Extract the (x, y) coordinate from the center of the cell holding the provided text.  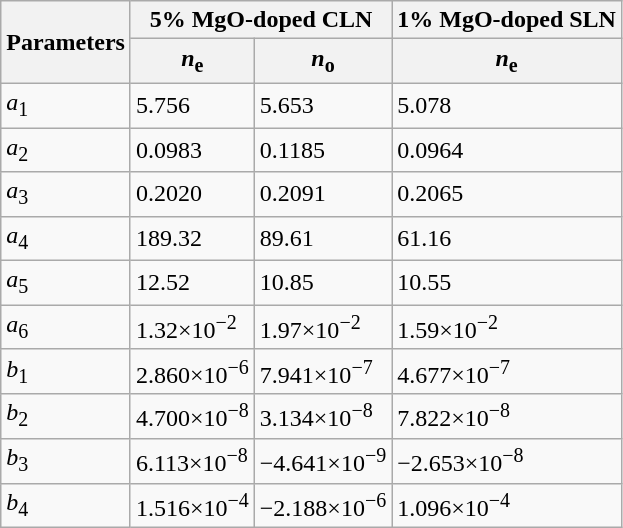
89.61 (322, 238)
0.0964 (507, 150)
4.700×10−8 (192, 416)
7.822×10−8 (507, 416)
5.653 (322, 105)
−4.641×10−9 (322, 462)
10.85 (322, 283)
0.1185 (322, 150)
a6 (66, 328)
0.2020 (192, 194)
3.134×10−8 (322, 416)
5.756 (192, 105)
6.113×10−8 (192, 462)
a2 (66, 150)
b1 (66, 372)
189.32 (192, 238)
5.078 (507, 105)
1.59×10−2 (507, 328)
1.32×10−2 (192, 328)
12.52 (192, 283)
7.941×10−7 (322, 372)
Parameters (66, 42)
b2 (66, 416)
−2.188×10−6 (322, 506)
a4 (66, 238)
5% MgO-doped CLN (260, 20)
−2.653×10−8 (507, 462)
1.516×10−4 (192, 506)
0.0983 (192, 150)
a5 (66, 283)
0.2091 (322, 194)
61.16 (507, 238)
1% MgO-doped SLN (507, 20)
1.096×10−4 (507, 506)
10.55 (507, 283)
4.677×10−7 (507, 372)
2.860×10−6 (192, 372)
no (322, 61)
a3 (66, 194)
0.2065 (507, 194)
a1 (66, 105)
b4 (66, 506)
1.97×10−2 (322, 328)
b3 (66, 462)
